Determine the (X, Y) coordinate at the center of the cell enclosing the given text.  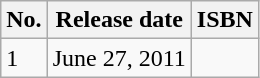
1 (24, 58)
Release date (119, 20)
No. (24, 20)
ISBN (224, 20)
June 27, 2011 (119, 58)
